Search for the cell housing the specified text and yield its [X, Y] center coordinate. 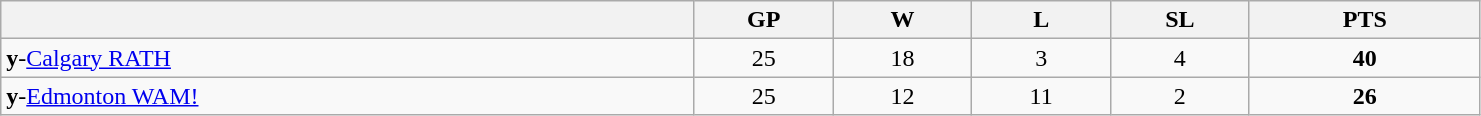
L [1042, 20]
3 [1042, 58]
4 [1180, 58]
PTS [1364, 20]
y-Edmonton WAM! [348, 96]
12 [902, 96]
y-Calgary RATH [348, 58]
SL [1180, 20]
26 [1364, 96]
11 [1042, 96]
W [902, 20]
18 [902, 58]
2 [1180, 96]
GP [764, 20]
40 [1364, 58]
